Detect which cell encompasses the target text, then output its (x, y) center coordinate. 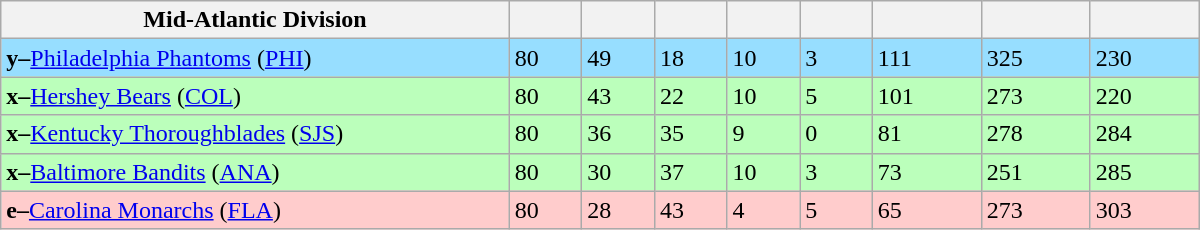
101 (926, 96)
303 (1144, 210)
4 (764, 210)
18 (690, 58)
e–Carolina Monarchs (FLA) (255, 210)
220 (1144, 96)
49 (618, 58)
81 (926, 134)
9 (764, 134)
251 (1036, 172)
y–Philadelphia Phantoms (PHI) (255, 58)
0 (836, 134)
65 (926, 210)
30 (618, 172)
284 (1144, 134)
278 (1036, 134)
x–Kentucky Thoroughblades (SJS) (255, 134)
35 (690, 134)
x–Hershey Bears (COL) (255, 96)
Mid-Atlantic Division (255, 20)
285 (1144, 172)
37 (690, 172)
111 (926, 58)
36 (618, 134)
73 (926, 172)
22 (690, 96)
230 (1144, 58)
325 (1036, 58)
x–Baltimore Bandits (ANA) (255, 172)
28 (618, 210)
